Locate the cell with the specified text and output its (X, Y) center coordinate. 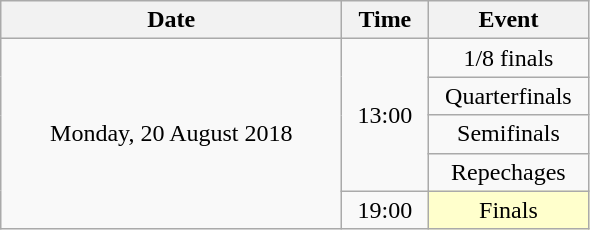
1/8 finals (508, 58)
19:00 (385, 210)
Event (508, 20)
Date (172, 20)
13:00 (385, 115)
Repechages (508, 172)
Monday, 20 August 2018 (172, 134)
Finals (508, 210)
Quarterfinals (508, 96)
Time (385, 20)
Semifinals (508, 134)
